Pinpoint the cell where the given text exists, returning its (X, Y) midpoint coordinate. 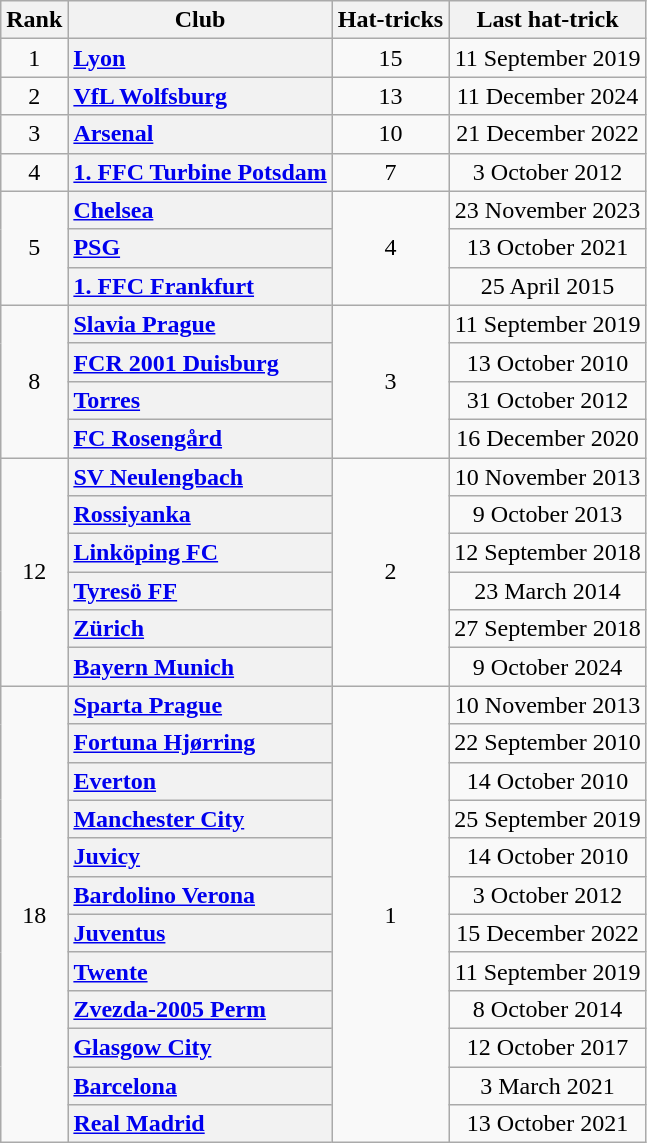
22 September 2010 (548, 743)
25 April 2015 (548, 286)
Slavia Prague (200, 324)
Chelsea (200, 210)
Fortuna Hjørring (200, 743)
27 September 2018 (548, 629)
23 November 2023 (548, 210)
3 March 2021 (548, 1085)
Last hat-trick (548, 20)
Bardolino Verona (200, 895)
Sparta Prague (200, 705)
Lyon (200, 58)
Arsenal (200, 134)
Zvezda-2005 Perm (200, 1009)
12 October 2017 (548, 1047)
Juvicy (200, 857)
7 (390, 172)
18 (34, 914)
10 (390, 134)
FC Rosengård (200, 438)
Tyresö FF (200, 591)
8 (34, 381)
25 September 2019 (548, 819)
Bayern Munich (200, 667)
23 March 2014 (548, 591)
Glasgow City (200, 1047)
Barcelona (200, 1085)
Club (200, 20)
31 October 2012 (548, 400)
15 December 2022 (548, 933)
5 (34, 248)
Everton (200, 781)
PSG (200, 248)
Linköping FC (200, 553)
16 December 2020 (548, 438)
1. FFC Turbine Potsdam (200, 172)
Rank (34, 20)
VfL Wolfsburg (200, 96)
Torres (200, 400)
21 December 2022 (548, 134)
Rossiyanka (200, 515)
12 (34, 572)
11 December 2024 (548, 96)
15 (390, 58)
Real Madrid (200, 1124)
9 October 2024 (548, 667)
FCR 2001 Duisburg (200, 362)
Juventus (200, 933)
1. FFC Frankfurt (200, 286)
13 October 2010 (548, 362)
13 (390, 96)
Twente (200, 971)
Zürich (200, 629)
8 October 2014 (548, 1009)
12 September 2018 (548, 553)
Manchester City (200, 819)
Hat-tricks (390, 20)
SV Neulengbach (200, 477)
9 October 2013 (548, 515)
